Scan for the cell matching the given text and deliver its [X, Y] coordinate at center. 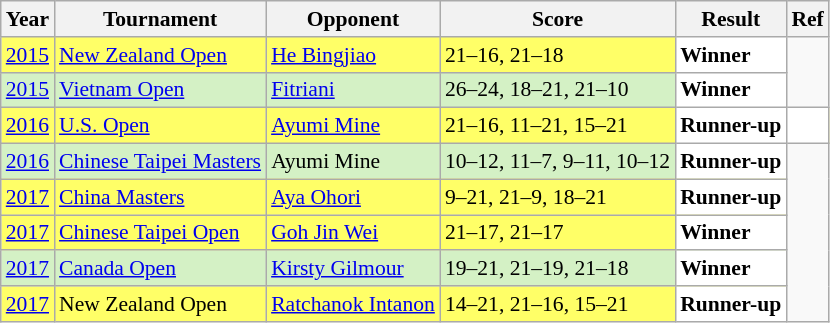
Canada Open [160, 269]
Tournament [160, 19]
He Bingjiao [353, 55]
19–21, 21–19, 21–18 [558, 269]
China Masters [160, 197]
Chinese Taipei Masters [160, 162]
Opponent [353, 19]
10–12, 11–7, 9–11, 10–12 [558, 162]
Vietnam Open [160, 90]
26–24, 18–21, 21–10 [558, 90]
Kirsty Gilmour [353, 269]
21–17, 21–17 [558, 233]
Goh Jin Wei [353, 233]
Fitriani [353, 90]
Aya Ohori [353, 197]
Year [28, 19]
Score [558, 19]
Ratchanok Intanon [353, 304]
14–21, 21–16, 15–21 [558, 304]
Chinese Taipei Open [160, 233]
21–16, 11–21, 15–21 [558, 126]
21–16, 21–18 [558, 55]
Result [730, 19]
Ref [807, 19]
9–21, 21–9, 18–21 [558, 197]
U.S. Open [160, 126]
